For the text-containing cell, return its midpoint in [X, Y] coordinate format. 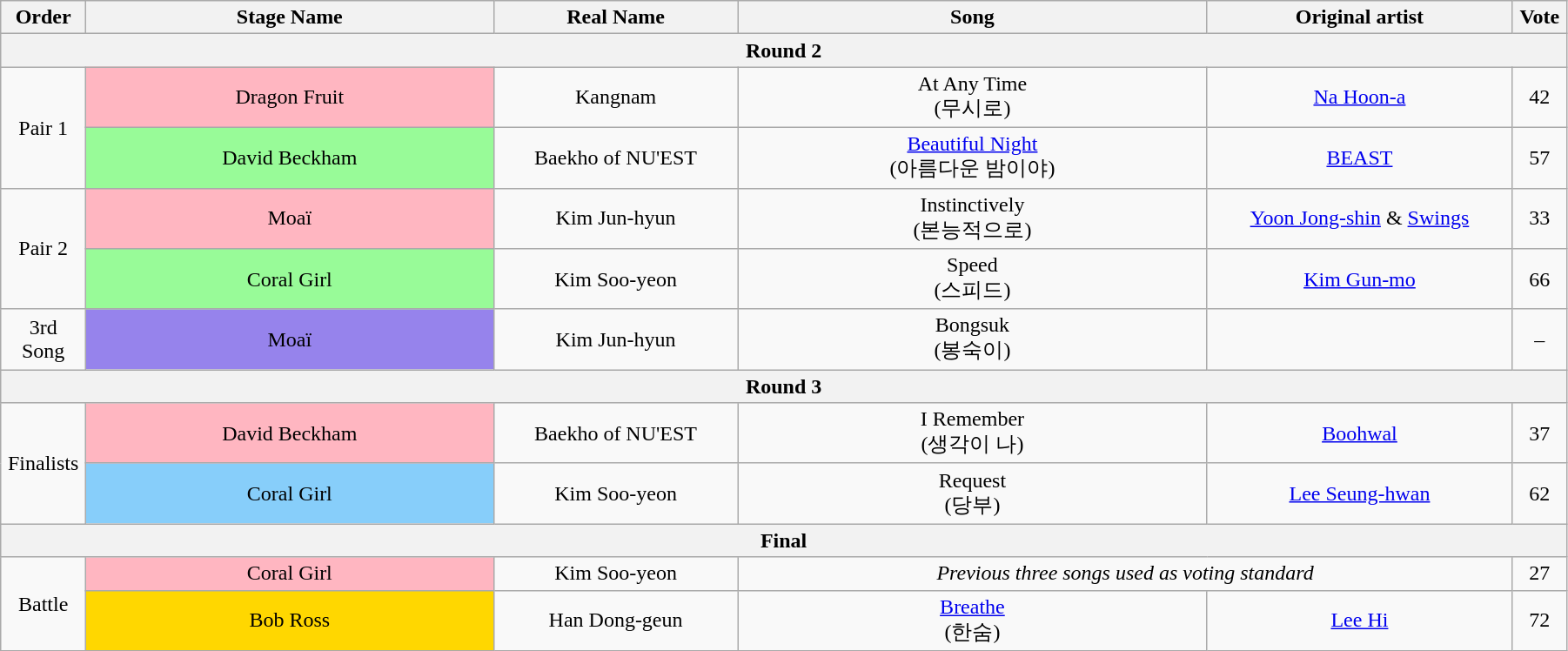
27 [1539, 574]
Lee Seung-hwan [1359, 493]
3rd Song [44, 339]
Order [44, 17]
Kim Gun-mo [1359, 279]
Instinctively(본능적으로) [973, 218]
Vote [1539, 17]
Battle [44, 604]
Boohwal [1359, 433]
42 [1539, 97]
66 [1539, 279]
Round 3 [784, 386]
72 [1539, 621]
Kangnam [616, 97]
BEAST [1359, 158]
Pair 2 [44, 249]
Request(당부) [973, 493]
33 [1539, 218]
Na Hoon-a [1359, 97]
Bob Ross [290, 621]
Breathe(한숨) [973, 621]
Pair 1 [44, 127]
Stage Name [290, 17]
Dragon Fruit [290, 97]
Original artist [1359, 17]
Han Dong-geun [616, 621]
Lee Hi [1359, 621]
37 [1539, 433]
Bongsuk(봉숙이) [973, 339]
At Any Time(무시로) [973, 97]
Finalists [44, 463]
Final [784, 540]
Round 2 [784, 50]
– [1539, 339]
57 [1539, 158]
Beautiful Night(아름다운 밤이야) [973, 158]
62 [1539, 493]
Song [973, 17]
Yoon Jong-shin & Swings [1359, 218]
Speed(스피드) [973, 279]
Real Name [616, 17]
I Remember(생각이 나) [973, 433]
Previous three songs used as voting standard [1125, 574]
